Output the [X, Y] coordinate of the center of the cell containing the given text.  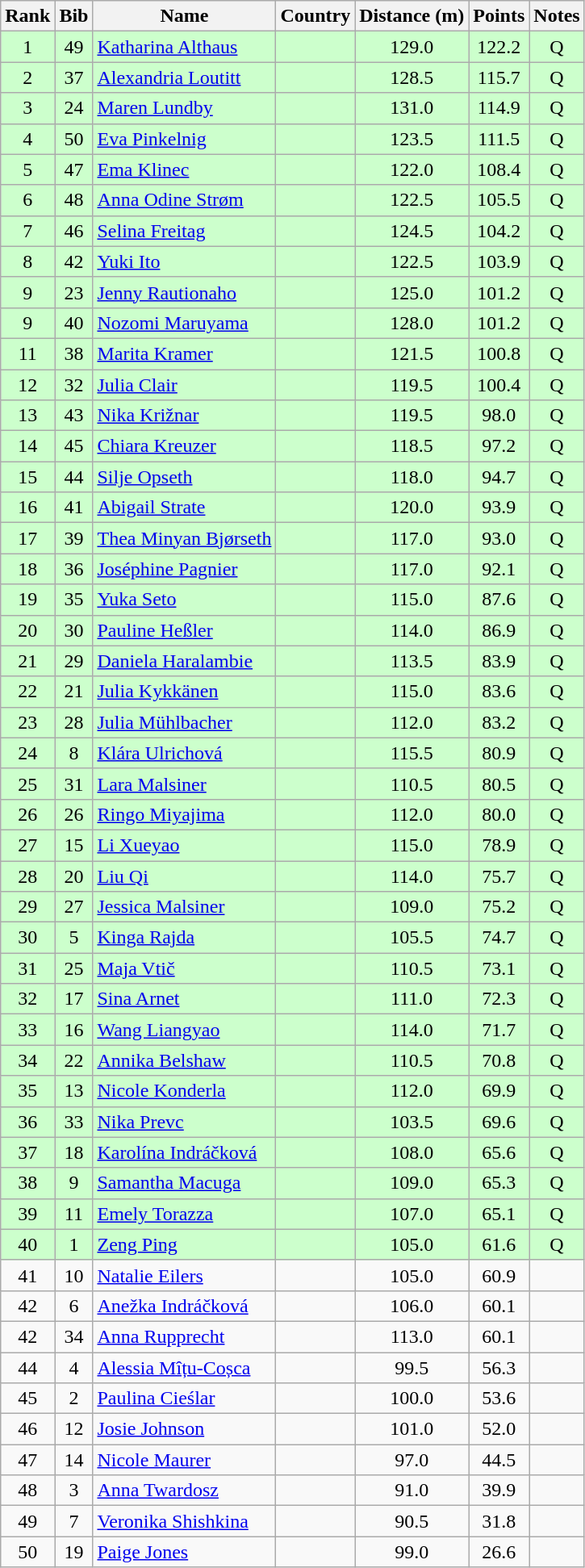
31.8 [499, 1521]
122.0 [412, 169]
Lara Malsiner [184, 784]
Nicole Konderla [184, 1091]
Notes [557, 16]
99.0 [412, 1552]
Karolína Indráčková [184, 1152]
115.7 [499, 77]
Yuka Seto [184, 600]
114.9 [499, 108]
104.2 [499, 231]
120.0 [412, 508]
113.0 [412, 1336]
125.0 [412, 292]
98.0 [499, 416]
69.9 [499, 1091]
Chiara Kreuzer [184, 446]
Julia Kykkänen [184, 692]
Liu Qi [184, 876]
Pauline Heßler [184, 630]
94.7 [499, 477]
Veronika Shishkina [184, 1521]
100.0 [412, 1399]
65.3 [499, 1183]
43 [74, 416]
Samantha Macuga [184, 1183]
Klára Ulrichová [184, 753]
Li Xueyao [184, 845]
53.6 [499, 1399]
118.5 [412, 446]
83.9 [499, 661]
128.5 [412, 77]
Selina Freitag [184, 231]
44.5 [499, 1460]
Jenny Rautionaho [184, 292]
69.6 [499, 1122]
100.4 [499, 385]
Abigail Strate [184, 508]
Maren Lundby [184, 108]
111.5 [499, 139]
Alexandria Loutitt [184, 77]
Anna Twardosz [184, 1491]
Josie Johnson [184, 1429]
Katharina Althaus [184, 47]
39.9 [499, 1491]
Joséphine Pagnier [184, 569]
80.0 [499, 814]
Points [499, 16]
Sina Arnet [184, 999]
Ringo Miyajima [184, 814]
113.5 [412, 661]
52.0 [499, 1429]
71.7 [499, 1030]
Daniela Haralambie [184, 661]
56.3 [499, 1368]
129.0 [412, 47]
122.2 [499, 47]
Alessia Mîțu-Coșca [184, 1368]
115.5 [412, 753]
Annika Belshaw [184, 1060]
Paige Jones [184, 1552]
Ema Klinec [184, 169]
83.2 [499, 722]
65.6 [499, 1152]
80.5 [499, 784]
97.0 [412, 1460]
75.7 [499, 876]
Jessica Malsiner [184, 907]
Rank [27, 16]
108.4 [499, 169]
61.6 [499, 1244]
Natalie Eilers [184, 1275]
111.0 [412, 999]
93.9 [499, 508]
86.9 [499, 630]
80.9 [499, 753]
Anna Odine Strøm [184, 200]
75.2 [499, 907]
Nozomi Maruyama [184, 323]
60.9 [499, 1275]
Yuki Ito [184, 261]
Silje Opseth [184, 477]
72.3 [499, 999]
Bib [74, 16]
101.0 [412, 1429]
Eva Pinkelnig [184, 139]
73.1 [499, 968]
Nika Križnar [184, 416]
26.6 [499, 1552]
97.2 [499, 446]
123.5 [412, 139]
Emely Torazza [184, 1214]
121.5 [412, 353]
Country [315, 16]
106.0 [412, 1306]
118.0 [412, 477]
Anna Rupprecht [184, 1336]
Distance (m) [412, 16]
108.0 [412, 1152]
87.6 [499, 600]
74.7 [499, 938]
Name [184, 16]
Thea Minyan Bjørseth [184, 538]
Zeng Ping [184, 1244]
10 [74, 1275]
Kinga Rajda [184, 938]
Wang Liangyao [184, 1030]
Nicole Maurer [184, 1460]
91.0 [412, 1491]
Marita Kramer [184, 353]
107.0 [412, 1214]
131.0 [412, 108]
Nika Prevc [184, 1122]
103.9 [499, 261]
128.0 [412, 323]
92.1 [499, 569]
100.8 [499, 353]
90.5 [412, 1521]
103.5 [412, 1122]
83.6 [499, 692]
93.0 [499, 538]
Julia Mühlbacher [184, 722]
Julia Clair [184, 385]
124.5 [412, 231]
78.9 [499, 845]
Maja Vtič [184, 968]
Paulina Cieślar [184, 1399]
70.8 [499, 1060]
Anežka Indráčková [184, 1306]
99.5 [412, 1368]
65.1 [499, 1214]
